Locate the cell with the specified text and output its (X, Y) center coordinate. 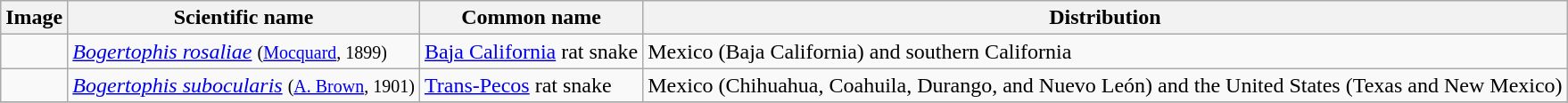
Mexico (Baja California) and southern California (1105, 51)
Trans-Pecos rat snake (531, 85)
Common name (531, 18)
Mexico (Chihuahua, Coahuila, Durango, and Nuevo León) and the United States (Texas and New Mexico) (1105, 85)
Distribution (1105, 18)
Bogertophis subocularis (A. Brown, 1901) (244, 85)
Image (34, 18)
Bogertophis rosaliae (Mocquard, 1899) (244, 51)
Baja California rat snake (531, 51)
Scientific name (244, 18)
